Scan for the cell matching the given text and deliver its [x, y] coordinate at center. 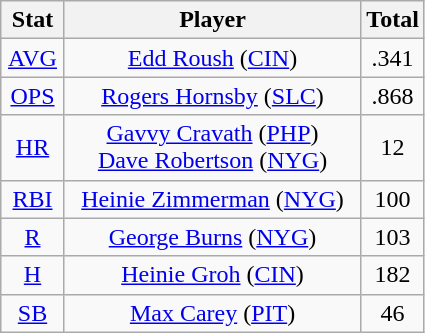
Heinie Groh (CIN) [212, 275]
RBI [33, 199]
.341 [393, 58]
H [33, 275]
Gavvy Cravath (PHP)Dave Robertson (NYG) [212, 148]
Total [393, 20]
103 [393, 237]
AVG [33, 58]
Edd Roush (CIN) [212, 58]
Stat [33, 20]
Player [212, 20]
Max Carey (PIT) [212, 313]
46 [393, 313]
George Burns (NYG) [212, 237]
.868 [393, 96]
12 [393, 148]
100 [393, 199]
Heinie Zimmerman (NYG) [212, 199]
R [33, 237]
HR [33, 148]
182 [393, 275]
OPS [33, 96]
Rogers Hornsby (SLC) [212, 96]
SB [33, 313]
